Scan for the cell matching the given text and deliver its (X, Y) coordinate at center. 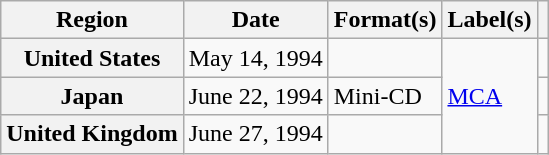
May 14, 1994 (256, 58)
Japan (92, 96)
Date (256, 20)
United States (92, 58)
United Kingdom (92, 134)
Region (92, 20)
June 27, 1994 (256, 134)
Label(s) (490, 20)
MCA (490, 96)
Mini-CD (385, 96)
June 22, 1994 (256, 96)
Format(s) (385, 20)
